Search for the cell housing the specified text and yield its (X, Y) center coordinate. 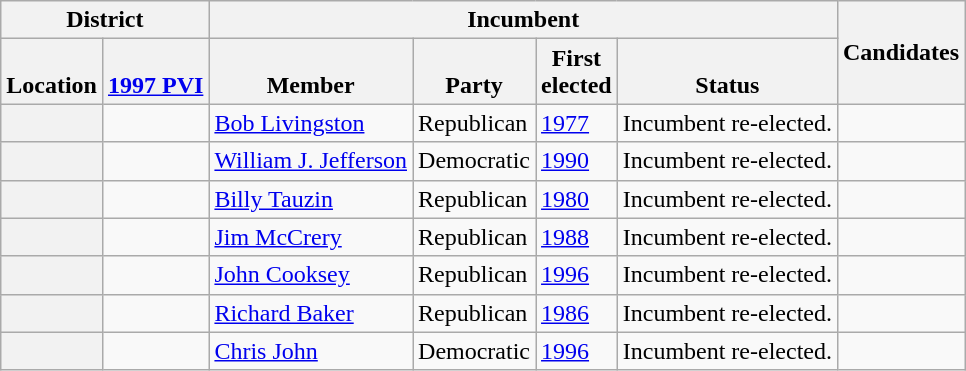
Status (727, 72)
Jim McCrery (311, 237)
Candidates (900, 52)
1986 (577, 313)
Firstelected (577, 72)
Member (311, 72)
Billy Tauzin (311, 199)
1990 (577, 161)
District (105, 20)
Bob Livingston (311, 123)
Chris John (311, 351)
1988 (577, 237)
1977 (577, 123)
Location (52, 72)
Party (474, 72)
1980 (577, 199)
1997 PVI (155, 72)
John Cooksey (311, 275)
Incumbent (524, 20)
William J. Jefferson (311, 161)
Richard Baker (311, 313)
